Return the [x, y] coordinate for the center point of the cell that contains the specified text.  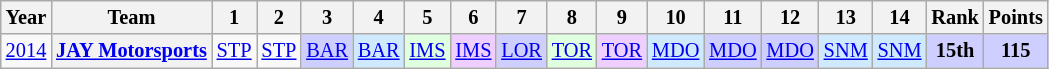
4 [379, 17]
115 [1016, 51]
12 [790, 17]
Points [1016, 17]
13 [846, 17]
LOR [521, 51]
Rank [954, 17]
10 [676, 17]
Year [26, 17]
8 [572, 17]
JAY Motorsports [131, 51]
2014 [26, 51]
11 [732, 17]
2 [278, 17]
15th [954, 51]
9 [622, 17]
6 [473, 17]
7 [521, 17]
1 [234, 17]
14 [900, 17]
3 [327, 17]
5 [427, 17]
Team [131, 17]
